Output the (x, y) coordinate of the center of the cell containing the given text.  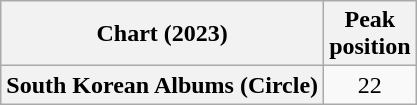
22 (370, 85)
Chart (2023) (162, 34)
South Korean Albums (Circle) (162, 85)
Peakposition (370, 34)
